Extract the [x, y] coordinate from the center of the cell holding the provided text.  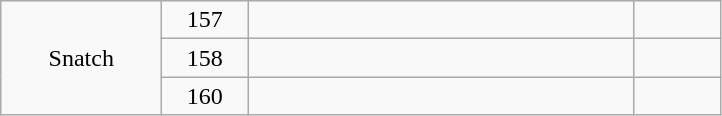
160 [205, 96]
158 [205, 58]
Snatch [82, 58]
157 [205, 20]
